Output the [X, Y] coordinate of the center of the cell containing the given text.  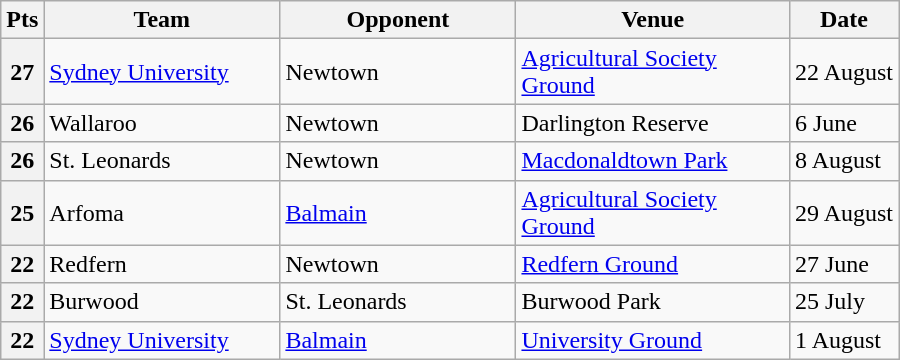
Burwood [162, 302]
Wallaroo [162, 123]
27 [22, 72]
8 August [844, 161]
University Ground [653, 340]
Opponent [398, 20]
6 June [844, 123]
Arfoma [162, 212]
22 August [844, 72]
25 [22, 212]
Burwood Park [653, 302]
Darlington Reserve [653, 123]
27 June [844, 264]
Macdonaldtown Park [653, 161]
Redfern Ground [653, 264]
Venue [653, 20]
Team [162, 20]
1 August [844, 340]
29 August [844, 212]
Redfern [162, 264]
25 July [844, 302]
Date [844, 20]
Pts [22, 20]
